Find where the given text appears and provide that cell's center as (x, y) coordinate. 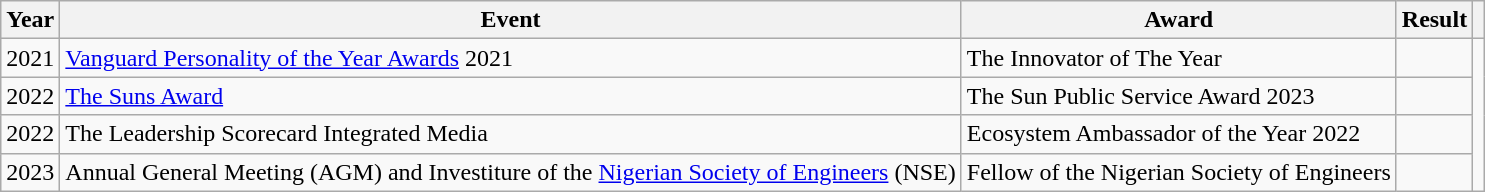
2023 (30, 172)
Result (1434, 20)
The Leadership Scorecard Integrated Media (511, 134)
Ecosystem Ambassador of the Year 2022 (1178, 134)
Event (511, 20)
The Innovator of The Year (1178, 58)
Fellow of the Nigerian Society of Engineers (1178, 172)
Year (30, 20)
Vanguard Personality of the Year Awards 2021 (511, 58)
The Sun Public Service Award 2023 (1178, 96)
Award (1178, 20)
The Suns Award (511, 96)
Annual General Meeting (AGM) and Investiture of the Nigerian Society of Engineers (NSE) (511, 172)
2021 (30, 58)
